Provide the (x, y) coordinate of the cell's center where the given text is located.  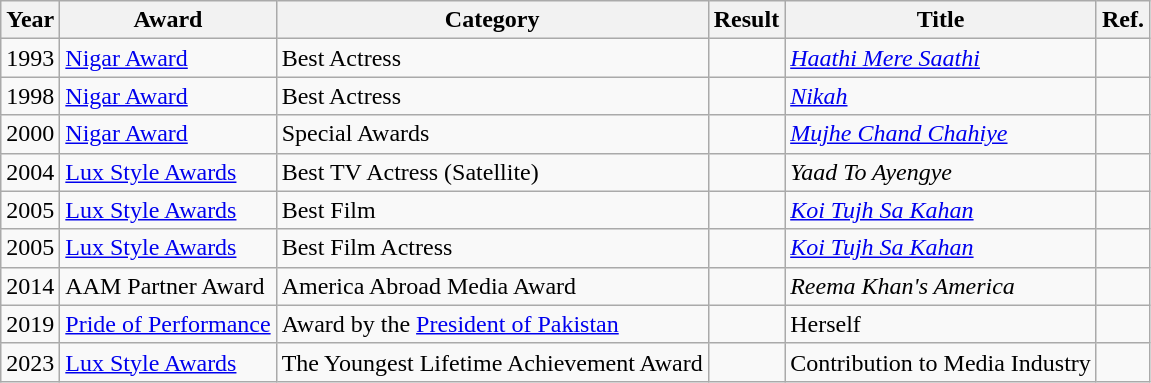
Ref. (1122, 20)
1998 (30, 96)
Contribution to Media Industry (941, 362)
Nikah (941, 96)
The Youngest Lifetime Achievement Award (492, 362)
2004 (30, 172)
AAM Partner Award (168, 286)
Best TV Actress (Satellite) (492, 172)
2023 (30, 362)
Award by the President of Pakistan (492, 324)
Yaad To Ayengye (941, 172)
Award (168, 20)
Haathi Mere Saathi (941, 58)
Reema Khan's America (941, 286)
Title (941, 20)
2000 (30, 134)
Best Film (492, 210)
Pride of Performance (168, 324)
Mujhe Chand Chahiye (941, 134)
Category (492, 20)
Herself (941, 324)
2019 (30, 324)
2014 (30, 286)
Best Film Actress (492, 248)
America Abroad Media Award (492, 286)
Special Awards (492, 134)
Result (746, 20)
Year (30, 20)
1993 (30, 58)
